Output the (x, y) coordinate of the center of the cell containing the given text.  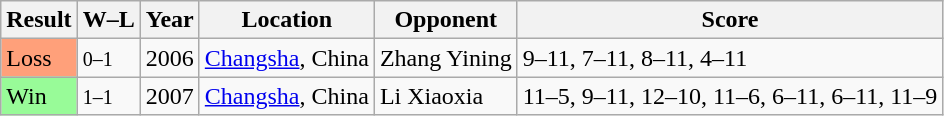
9–11, 7–11, 8–11, 4–11 (730, 58)
Result (39, 20)
2007 (170, 96)
Win (39, 96)
Year (170, 20)
Li Xiaoxia (446, 96)
0–1 (108, 58)
2006 (170, 58)
Location (286, 20)
Loss (39, 58)
Zhang Yining (446, 58)
W–L (108, 20)
11–5, 9–11, 12–10, 11–6, 6–11, 6–11, 11–9 (730, 96)
1–1 (108, 96)
Opponent (446, 20)
Score (730, 20)
